Detect which cell encompasses the target text, then output its (X, Y) center coordinate. 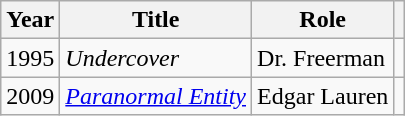
1995 (30, 58)
Role (323, 20)
Paranormal Entity (156, 96)
2009 (30, 96)
Dr. Freerman (323, 58)
Year (30, 20)
Edgar Lauren (323, 96)
Undercover (156, 58)
Title (156, 20)
